For the text-containing cell, return its midpoint in (x, y) coordinate format. 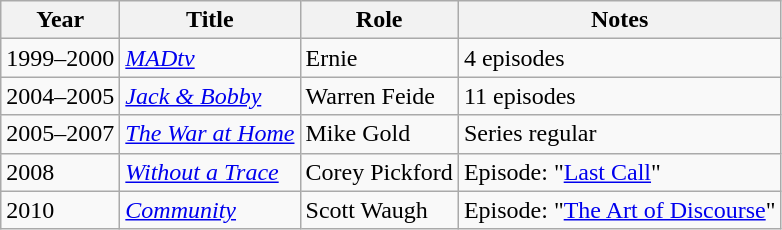
Role (379, 20)
4 episodes (620, 58)
Ernie (379, 58)
Episode: "The Art of Discourse" (620, 210)
Mike Gold (379, 134)
11 episodes (620, 96)
Series regular (620, 134)
Scott Waugh (379, 210)
Year (60, 20)
1999–2000 (60, 58)
2004–2005 (60, 96)
Jack & Bobby (210, 96)
2005–2007 (60, 134)
2010 (60, 210)
Without a Trace (210, 172)
Notes (620, 20)
Warren Feide (379, 96)
Community (210, 210)
The War at Home (210, 134)
MADtv (210, 58)
Title (210, 20)
Corey Pickford (379, 172)
Episode: "Last Call" (620, 172)
2008 (60, 172)
